For the text-containing cell, return its midpoint in (X, Y) coordinate format. 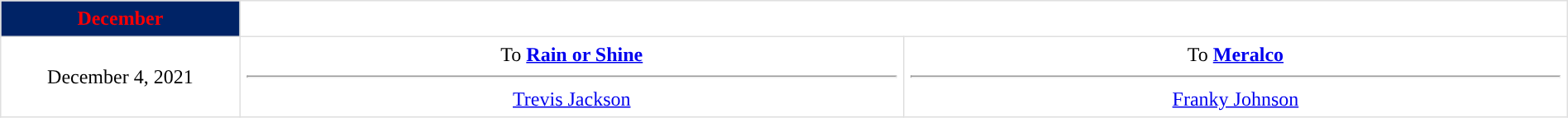
To MeralcoFranky Johnson (1236, 77)
December (121, 19)
To Rain or ShineTrevis Jackson (572, 77)
December 4, 2021 (121, 77)
